From the cell containing the given text, extract its center point as (x, y) coordinate. 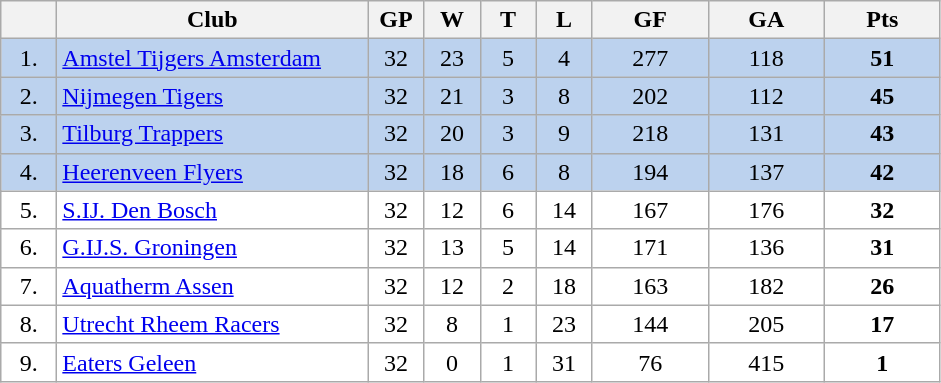
9. (29, 362)
Utrecht Rheem Racers (212, 324)
T (508, 20)
112 (766, 96)
GP (396, 20)
5. (29, 210)
205 (766, 324)
17 (882, 324)
Amstel Tijgers Amsterdam (212, 58)
118 (766, 58)
4 (564, 58)
51 (882, 58)
136 (766, 248)
Eaters Geleen (212, 362)
43 (882, 134)
0 (452, 362)
9 (564, 134)
194 (650, 172)
218 (650, 134)
45 (882, 96)
20 (452, 134)
163 (650, 286)
2. (29, 96)
13 (452, 248)
1. (29, 58)
Heerenveen Flyers (212, 172)
131 (766, 134)
Tilburg Trappers (212, 134)
202 (650, 96)
G.IJ.S. Groningen (212, 248)
144 (650, 324)
Pts (882, 20)
Nijmegen Tigers (212, 96)
2 (508, 286)
176 (766, 210)
Aquatherm Assen (212, 286)
L (564, 20)
26 (882, 286)
182 (766, 286)
GF (650, 20)
8. (29, 324)
4. (29, 172)
W (452, 20)
GA (766, 20)
415 (766, 362)
21 (452, 96)
6. (29, 248)
7. (29, 286)
42 (882, 172)
76 (650, 362)
3. (29, 134)
171 (650, 248)
167 (650, 210)
277 (650, 58)
Club (212, 20)
137 (766, 172)
S.IJ. Den Bosch (212, 210)
